Extract the (X, Y) coordinate from the center of the cell holding the provided text.  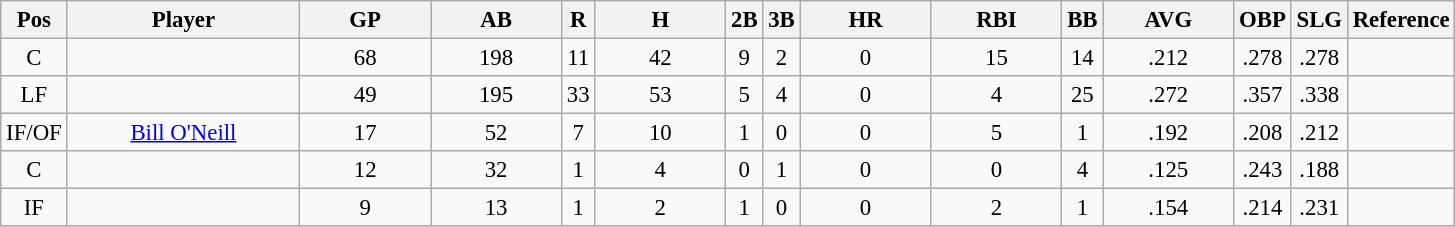
33 (578, 95)
H (660, 20)
.243 (1262, 170)
BB (1082, 20)
OBP (1262, 20)
RBI (996, 20)
.338 (1319, 95)
3B (782, 20)
GP (366, 20)
.125 (1168, 170)
42 (660, 58)
Bill O'Neill (184, 133)
IF (34, 208)
17 (366, 133)
32 (496, 170)
LF (34, 95)
7 (578, 133)
.154 (1168, 208)
15 (996, 58)
.231 (1319, 208)
195 (496, 95)
AVG (1168, 20)
.188 (1319, 170)
.272 (1168, 95)
13 (496, 208)
Reference (1401, 20)
25 (1082, 95)
IF/OF (34, 133)
R (578, 20)
.214 (1262, 208)
53 (660, 95)
52 (496, 133)
49 (366, 95)
AB (496, 20)
2B (744, 20)
SLG (1319, 20)
14 (1082, 58)
11 (578, 58)
.208 (1262, 133)
Pos (34, 20)
10 (660, 133)
HR (866, 20)
68 (366, 58)
.357 (1262, 95)
Player (184, 20)
.192 (1168, 133)
198 (496, 58)
12 (366, 170)
